Search for the cell housing the specified text and yield its (x, y) center coordinate. 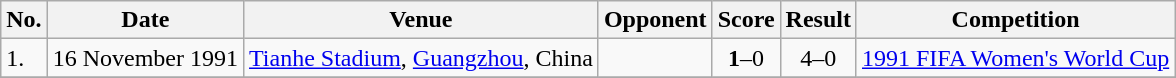
No. (24, 20)
Venue (422, 20)
1991 FIFA Women's World Cup (1015, 58)
Tianhe Stadium, Guangzhou, China (422, 58)
4–0 (818, 58)
1–0 (746, 58)
Result (818, 20)
Competition (1015, 20)
Opponent (655, 20)
Score (746, 20)
16 November 1991 (145, 58)
Date (145, 20)
1. (24, 58)
